Extract the (x, y) coordinate from the center of the cell holding the provided text.  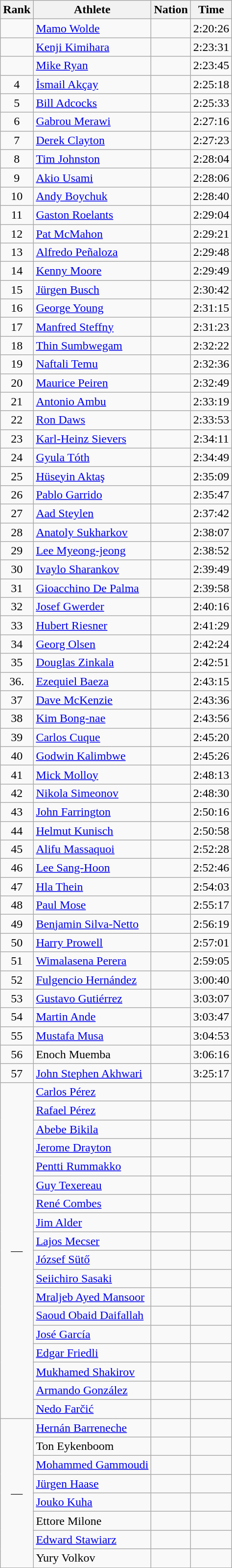
2:20:26 (211, 28)
8 (17, 159)
Josef Gwerder (92, 607)
2:34:49 (211, 457)
2:45:20 (211, 737)
Ivaylo Sharankov (92, 570)
Athlete (92, 10)
Carlos Cuque (92, 737)
José García (92, 1334)
Seiichiro Sasaki (92, 1278)
2:32:22 (211, 346)
19 (17, 364)
2:41:29 (211, 625)
51 (17, 961)
2:56:19 (211, 924)
Gaston Roelants (92, 215)
Mraljeb Ayed Mansoor (92, 1297)
Pat McMahon (92, 234)
44 (17, 831)
2:39:58 (211, 588)
7 (17, 140)
Kenny Moore (92, 271)
Yury Volkov (92, 1558)
2:43:15 (211, 681)
4 (17, 84)
2:30:42 (211, 290)
13 (17, 252)
2:45:26 (211, 756)
56 (17, 1054)
3:04:53 (211, 1036)
50 (17, 943)
Fulgencio Hernández (92, 980)
Jim Alder (92, 1222)
2:29:04 (211, 215)
2:37:42 (211, 513)
2:43:36 (211, 700)
2:57:01 (211, 943)
2:42:51 (211, 663)
43 (17, 812)
Aad Steylen (92, 513)
Nation (171, 10)
Abebe Bikila (92, 1129)
Pentti Rummakko (92, 1167)
35 (17, 663)
Mohammed Gammoudi (92, 1465)
2:31:15 (211, 308)
Nedo Farčić (92, 1409)
12 (17, 234)
Alfredo Peñaloza (92, 252)
Kenji Kimihara (92, 47)
Gioacchino De Palma (92, 588)
21 (17, 401)
Dave McKenzie (92, 700)
Edgar Friedli (92, 1353)
27 (17, 513)
Mustafa Musa (92, 1036)
3:25:17 (211, 1073)
Kim Bong-nae (92, 719)
6 (17, 122)
2:54:03 (211, 887)
3:03:47 (211, 1017)
32 (17, 607)
2:31:23 (211, 327)
Ettore Milone (92, 1521)
2:29:48 (211, 252)
2:50:16 (211, 812)
2:23:45 (211, 66)
Jürgen Busch (92, 290)
2:35:09 (211, 476)
Pablo Garrido (92, 495)
Naftali Temu (92, 364)
2:29:49 (211, 271)
3:03:07 (211, 998)
2:50:58 (211, 831)
2:28:40 (211, 196)
Godwin Kalimbwe (92, 756)
2:32:49 (211, 383)
18 (17, 346)
36. (17, 681)
2:38:07 (211, 532)
53 (17, 998)
10 (17, 196)
2:27:23 (211, 140)
33 (17, 625)
46 (17, 868)
René Combes (92, 1204)
45 (17, 849)
25 (17, 476)
47 (17, 887)
Lee Myeong-jeong (92, 551)
2:29:21 (211, 234)
Jürgen Haase (92, 1484)
Hubert Riesner (92, 625)
9 (17, 177)
2:33:53 (211, 420)
Hüseyin Aktaş (92, 476)
2:28:04 (211, 159)
38 (17, 719)
Lee Sang-Hoon (92, 868)
37 (17, 700)
41 (17, 774)
Bill Adcocks (92, 103)
2:34:11 (211, 439)
2:40:16 (211, 607)
2:48:13 (211, 774)
2:33:19 (211, 401)
Antonio Ambu (92, 401)
Hla Thein (92, 887)
Gustavo Gutiérrez (92, 998)
Akio Usami (92, 177)
Armando González (92, 1390)
2:25:18 (211, 84)
John Farrington (92, 812)
2:42:24 (211, 644)
Harry Prowell (92, 943)
24 (17, 457)
40 (17, 756)
Gyula Tóth (92, 457)
Benjamin Silva-Netto (92, 924)
Douglas Zinkala (92, 663)
Rank (17, 10)
Alifu Massaquoi (92, 849)
42 (17, 793)
16 (17, 308)
3:06:16 (211, 1054)
Helmut Kunisch (92, 831)
Manfred Steffny (92, 327)
İsmail Akçay (92, 84)
2:28:06 (211, 177)
Maurice Peiren (92, 383)
Mukhamed Shakirov (92, 1371)
28 (17, 532)
Andy Boychuk (92, 196)
2:27:16 (211, 122)
5 (17, 103)
54 (17, 1017)
Nikola Simeonov (92, 793)
57 (17, 1073)
George Young (92, 308)
Jouko Kuha (92, 1502)
52 (17, 980)
2:32:36 (211, 364)
József Sütő (92, 1260)
Mike Ryan (92, 66)
20 (17, 383)
Karl-Heinz Sievers (92, 439)
2:39:49 (211, 570)
Anatoly Sukharkov (92, 532)
Thin Sumbwegam (92, 346)
Ron Daws (92, 420)
2:43:56 (211, 719)
Tim Johnston (92, 159)
11 (17, 215)
26 (17, 495)
Ezequiel Baeza (92, 681)
2:59:05 (211, 961)
14 (17, 271)
2:52:46 (211, 868)
2:35:47 (211, 495)
Mamo Wolde (92, 28)
Gabrou Merawi (92, 122)
34 (17, 644)
2:52:28 (211, 849)
Mick Molloy (92, 774)
Time (211, 10)
3:00:40 (211, 980)
Lajos Mecser (92, 1241)
Saoud Obaid Daifallah (92, 1316)
30 (17, 570)
2:25:33 (211, 103)
48 (17, 905)
29 (17, 551)
Enoch Muemba (92, 1054)
31 (17, 588)
Hernán Barreneche (92, 1428)
Guy Texereau (92, 1185)
Ton Eykenboom (92, 1446)
Wimalasena Perera (92, 961)
Carlos Pérez (92, 1092)
23 (17, 439)
17 (17, 327)
2:23:31 (211, 47)
39 (17, 737)
2:55:17 (211, 905)
49 (17, 924)
15 (17, 290)
Derek Clayton (92, 140)
John Stephen Akhwari (92, 1073)
2:48:30 (211, 793)
2:38:52 (211, 551)
Paul Mose (92, 905)
Martin Ande (92, 1017)
Georg Olsen (92, 644)
55 (17, 1036)
22 (17, 420)
Jerome Drayton (92, 1148)
Rafael Pérez (92, 1110)
Edward Stawiarz (92, 1540)
